For the text-containing cell, return its midpoint in [X, Y] coordinate format. 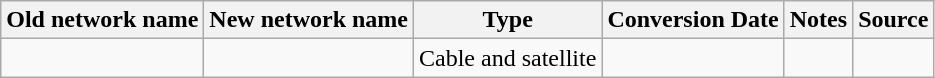
Source [894, 20]
Type [508, 20]
Conversion Date [693, 20]
Old network name [102, 20]
Notes [818, 20]
New network name [309, 20]
Cable and satellite [508, 58]
